For the text-containing cell, return its midpoint in (X, Y) coordinate format. 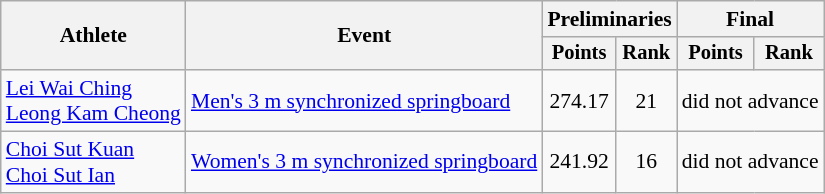
241.92 (579, 162)
Men's 3 m synchronized springboard (364, 100)
Final (750, 19)
Preliminaries (609, 19)
Choi Sut KuanChoi Sut Ian (94, 162)
Lei Wai ChingLeong Kam Cheong (94, 100)
Athlete (94, 36)
Event (364, 36)
16 (646, 162)
274.17 (579, 100)
21 (646, 100)
Women's 3 m synchronized springboard (364, 162)
